Detect which cell encompasses the target text, then output its [X, Y] center coordinate. 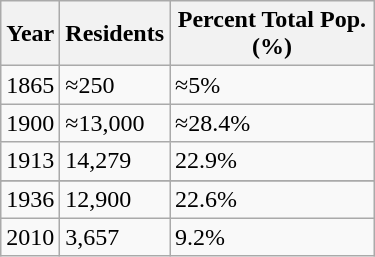
2010 [30, 237]
1900 [30, 123]
1913 [30, 161]
≈5% [272, 85]
22.6% [272, 199]
22.9% [272, 161]
≈250 [115, 85]
Residents [115, 34]
1936 [30, 199]
Percent Total Pop. (%) [272, 34]
9.2% [272, 237]
≈28.4% [272, 123]
14,279 [115, 161]
12,900 [115, 199]
3,657 [115, 237]
1865 [30, 85]
Year [30, 34]
≈13,000 [115, 123]
